Pinpoint the cell where the given text exists, returning its [X, Y] midpoint coordinate. 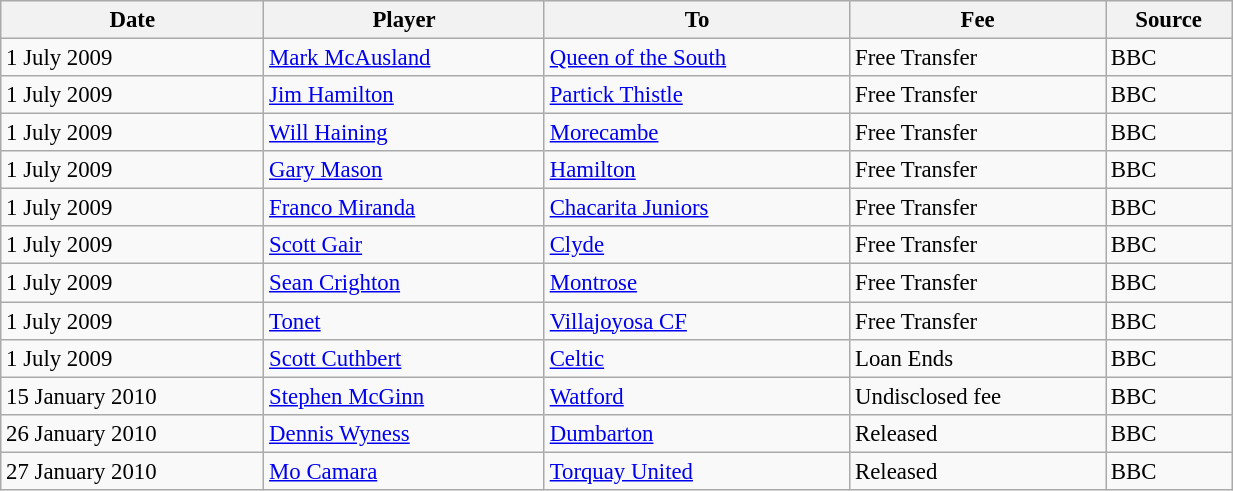
Celtic [696, 358]
Player [404, 20]
Fee [978, 20]
To [696, 20]
Dennis Wyness [404, 433]
Tonet [404, 321]
Date [132, 20]
Torquay United [696, 471]
Chacarita Juniors [696, 208]
Loan Ends [978, 358]
Scott Cuthbert [404, 358]
Dumbarton [696, 433]
Undisclosed fee [978, 396]
Mark McAusland [404, 58]
15 January 2010 [132, 396]
Watford [696, 396]
27 January 2010 [132, 471]
Morecambe [696, 133]
Sean Crighton [404, 283]
Mo Camara [404, 471]
Gary Mason [404, 170]
Stephen McGinn [404, 396]
Montrose [696, 283]
Clyde [696, 245]
Queen of the South [696, 58]
26 January 2010 [132, 433]
Hamilton [696, 170]
Will Haining [404, 133]
Scott Gair [404, 245]
Jim Hamilton [404, 95]
Villajoyosa CF [696, 321]
Partick Thistle [696, 95]
Franco Miranda [404, 208]
Source [1169, 20]
